Locate the cell with the specified text and output its (X, Y) center coordinate. 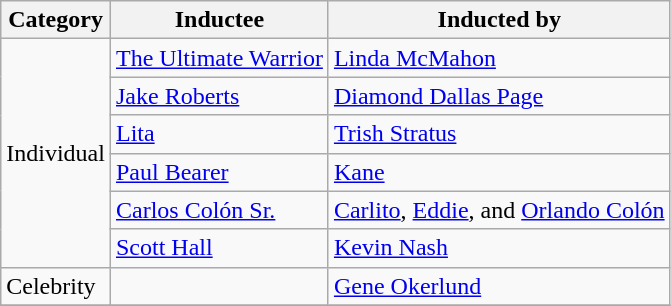
Lita (219, 134)
Kane (499, 172)
The Ultimate Warrior (219, 58)
Paul Bearer (219, 172)
Carlito, Eddie, and Orlando Colón (499, 210)
Linda McMahon (499, 58)
Inductee (219, 20)
Celebrity (56, 286)
Diamond Dallas Page (499, 96)
Inducted by (499, 20)
Category (56, 20)
Trish Stratus (499, 134)
Jake Roberts (219, 96)
Scott Hall (219, 248)
Kevin Nash (499, 248)
Individual (56, 153)
Carlos Colón Sr. (219, 210)
Gene Okerlund (499, 286)
